Detect which cell encompasses the target text, then output its [X, Y] center coordinate. 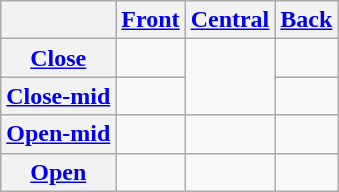
Open-mid [58, 134]
Back [306, 20]
Central [230, 20]
Close-mid [58, 96]
Front [150, 20]
Open [58, 172]
Close [58, 58]
